Output the [X, Y] coordinate of the center of the cell containing the given text.  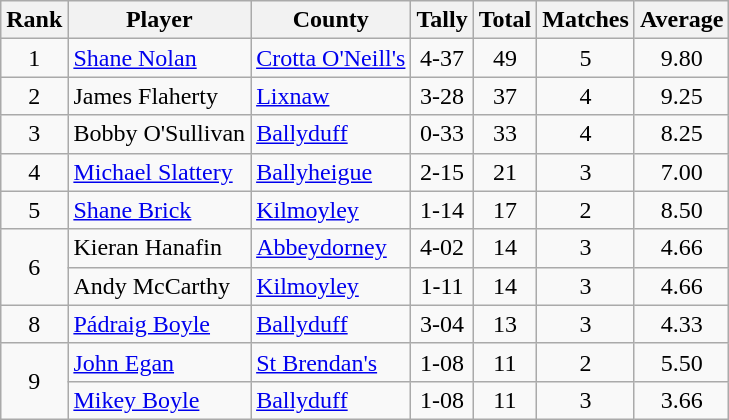
John Egan [160, 362]
33 [505, 134]
1 [34, 58]
St Brendan's [331, 362]
21 [505, 172]
Player [160, 20]
49 [505, 58]
8.50 [682, 210]
9 [34, 381]
Tally [442, 20]
1-14 [442, 210]
Mikey Boyle [160, 400]
Total [505, 20]
3-28 [442, 96]
Abbeydorney [331, 248]
4-02 [442, 248]
9.80 [682, 58]
13 [505, 324]
Michael Slattery [160, 172]
Matches [586, 20]
Shane Brick [160, 210]
9.25 [682, 96]
7.00 [682, 172]
6 [34, 267]
8 [34, 324]
Bobby O'Sullivan [160, 134]
5.50 [682, 362]
8.25 [682, 134]
Pádraig Boyle [160, 324]
Lixnaw [331, 96]
Crotta O'Neill's [331, 58]
Kieran Hanafin [160, 248]
3-04 [442, 324]
2-15 [442, 172]
1-11 [442, 286]
Ballyheigue [331, 172]
4.33 [682, 324]
Average [682, 20]
James Flaherty [160, 96]
17 [505, 210]
County [331, 20]
Andy McCarthy [160, 286]
Rank [34, 20]
4-37 [442, 58]
0-33 [442, 134]
3.66 [682, 400]
Shane Nolan [160, 58]
37 [505, 96]
